Capture the cell that displays the provided text and extract its [x, y] central coordinate. 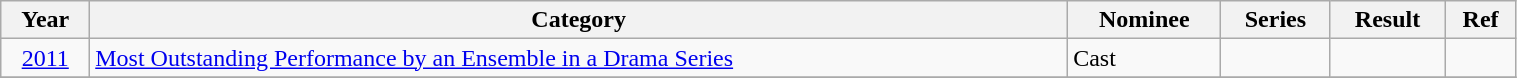
2011 [46, 58]
Cast [1144, 58]
Most Outstanding Performance by an Ensemble in a Drama Series [579, 58]
Result [1388, 20]
Nominee [1144, 20]
Series [1276, 20]
Ref [1480, 20]
Year [46, 20]
Category [579, 20]
